Capture the cell that displays the provided text and extract its [x, y] central coordinate. 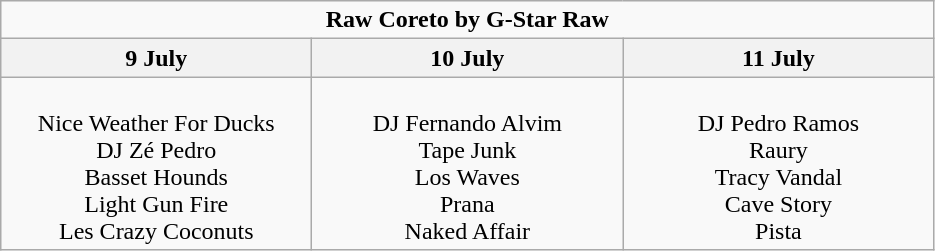
9 July [156, 58]
DJ Fernando AlvimTape JunkLos WavesPranaNaked Affair [468, 164]
10 July [468, 58]
Nice Weather For DucksDJ Zé PedroBasset HoundsLight Gun FireLes Crazy Coconuts [156, 164]
Raw Coreto by G-Star Raw [468, 20]
11 July [778, 58]
DJ Pedro RamosRauryTracy VandalCave StoryPista [778, 164]
